Return the (x, y) coordinate for the center point of the cell that contains the specified text.  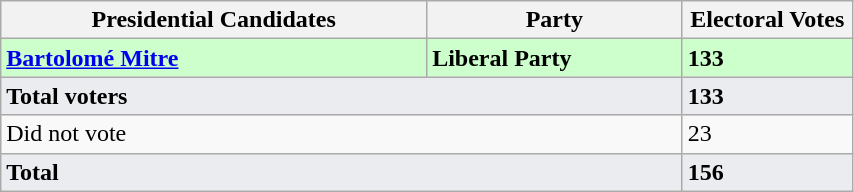
Presidential Candidates (214, 20)
Liberal Party (554, 58)
23 (767, 134)
Total voters (342, 96)
Bartolomé Mitre (214, 58)
Electoral Votes (767, 20)
Did not vote (342, 134)
156 (767, 172)
Total (342, 172)
Party (554, 20)
